Determine the (x, y) coordinate at the center of the cell enclosing the given text.  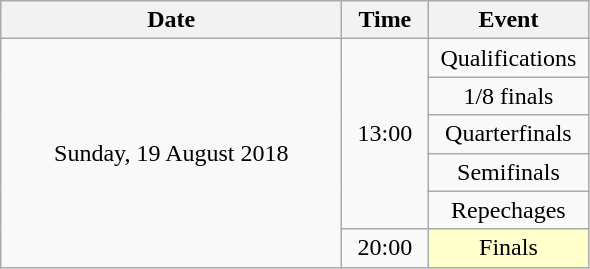
Quarterfinals (508, 134)
Finals (508, 248)
20:00 (385, 248)
1/8 finals (508, 96)
Date (172, 20)
Time (385, 20)
Qualifications (508, 58)
Sunday, 19 August 2018 (172, 153)
Event (508, 20)
Repechages (508, 210)
Semifinals (508, 172)
13:00 (385, 134)
